Identify which cell holds the provided text, then report its [x, y] central coordinate. 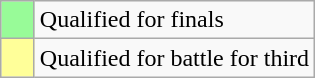
Qualified for battle for third [174, 58]
Qualified for finals [174, 20]
